Provide the (x, y) coordinate of the cell's center where the given text is located.  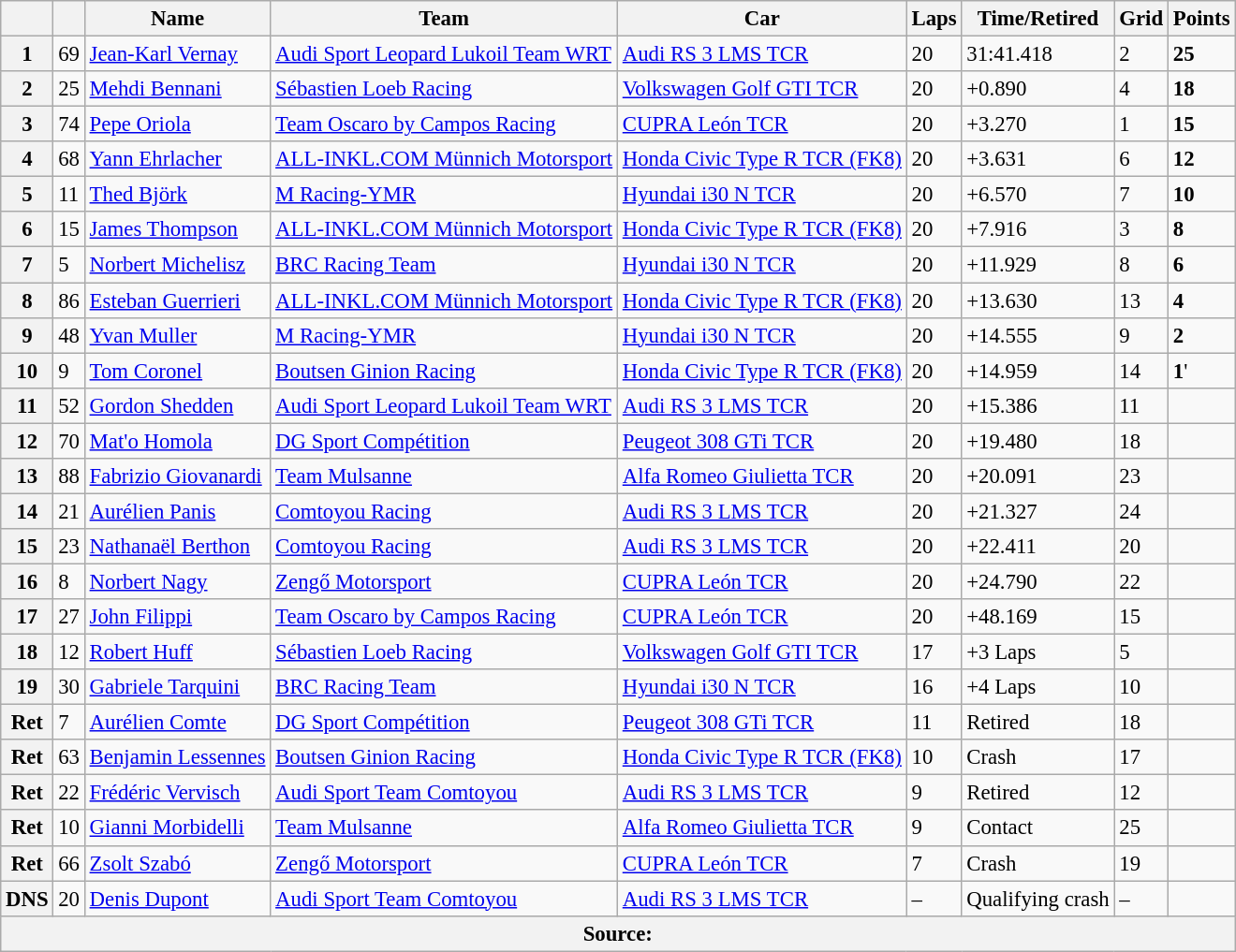
+24.790 (1037, 581)
Aurélien Panis (178, 511)
+22.411 (1037, 547)
John Filippi (178, 617)
Pepe Oriola (178, 124)
+48.169 (1037, 617)
48 (69, 335)
Time/Retired (1037, 19)
88 (69, 476)
21 (69, 511)
James Thompson (178, 229)
+19.480 (1037, 441)
+3.631 (1037, 159)
Mehdi Bennani (178, 89)
Fabrizio Giovanardi (178, 476)
Robert Huff (178, 652)
Norbert Michelisz (178, 265)
Benjamin Lessennes (178, 757)
+13.630 (1037, 300)
+14.959 (1037, 371)
30 (69, 687)
Norbert Nagy (178, 581)
86 (69, 300)
Name (178, 19)
Zsolt Szabó (178, 863)
Thed Björk (178, 195)
+0.890 (1037, 89)
Gabriele Tarquini (178, 687)
24 (1140, 511)
Aurélien Comte (178, 723)
74 (69, 124)
63 (69, 757)
52 (69, 405)
Grid (1140, 19)
+3.270 (1037, 124)
31:41.418 (1037, 54)
+14.555 (1037, 335)
Esteban Guerrieri (178, 300)
Team (444, 19)
Points (1200, 19)
DNS (27, 899)
+7.916 (1037, 229)
70 (69, 441)
Contact (1037, 828)
Qualifying crash (1037, 899)
1' (1200, 371)
69 (69, 54)
Gianni Morbidelli (178, 828)
+15.386 (1037, 405)
Tom Coronel (178, 371)
Frédéric Vervisch (178, 793)
Car (762, 19)
68 (69, 159)
Yann Ehrlacher (178, 159)
+3 Laps (1037, 652)
Jean-Karl Vernay (178, 54)
Nathanaël Berthon (178, 547)
Gordon Shedden (178, 405)
27 (69, 617)
Source: (618, 933)
+6.570 (1037, 195)
+11.929 (1037, 265)
Denis Dupont (178, 899)
+20.091 (1037, 476)
Mat'o Homola (178, 441)
Laps (934, 19)
+4 Laps (1037, 687)
66 (69, 863)
+21.327 (1037, 511)
Yvan Muller (178, 335)
